Identify which cell holds the provided text, then report its [x, y] central coordinate. 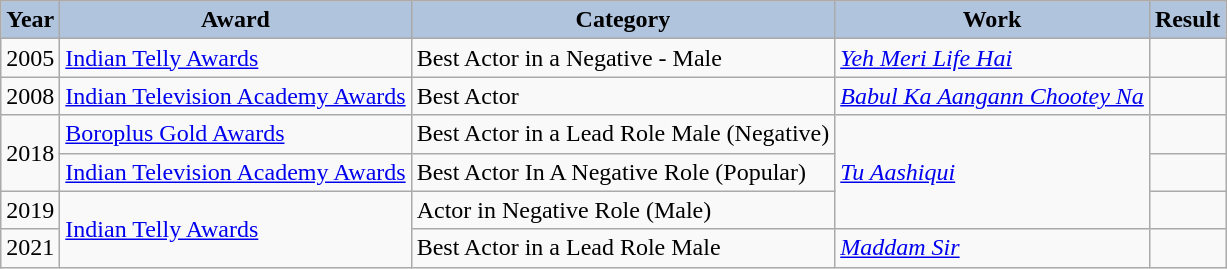
Boroplus Gold Awards [236, 134]
2008 [30, 96]
Best Actor in a Negative - Male [623, 58]
Work [992, 20]
Actor in Negative Role (Male) [623, 210]
Year [30, 20]
Category [623, 20]
Result [1187, 20]
Yeh Meri Life Hai [992, 58]
Best Actor [623, 96]
2005 [30, 58]
Award [236, 20]
Maddam Sir [992, 248]
2019 [30, 210]
Best Actor in a Lead Role Male (Negative) [623, 134]
Best Actor In A Negative Role (Popular) [623, 172]
Best Actor in a Lead Role Male [623, 248]
Tu Aashiqui [992, 172]
Babul Ka Aangann Chootey Na [992, 96]
2018 [30, 153]
2021 [30, 248]
